Capture the cell that displays the provided text and extract its (x, y) central coordinate. 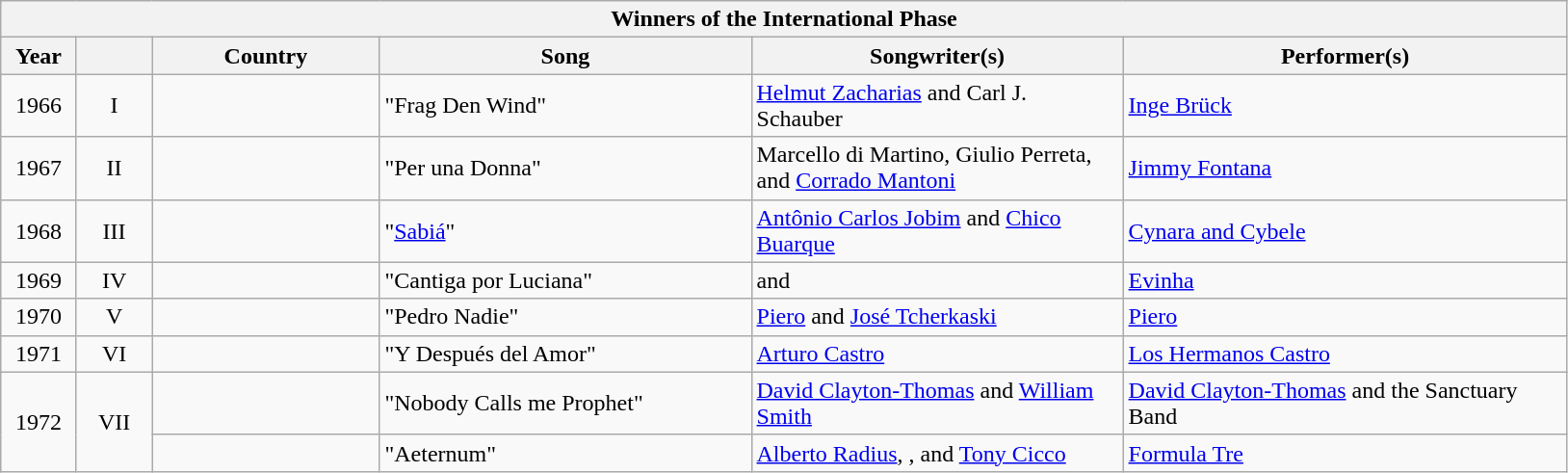
Antônio Carlos Jobim and Chico Buarque (937, 231)
"Frag Den Wind" (565, 106)
Songwriter(s) (937, 56)
Inge Brück (1345, 106)
Arturo Castro (937, 354)
Formula Tre (1345, 453)
"Sabiá" (565, 231)
IV (114, 280)
David Clayton-Thomas and William Smith (937, 403)
1968 (39, 231)
David Clayton-Thomas and the Sanctuary Band (1345, 403)
1966 (39, 106)
VI (114, 354)
Piero (1345, 317)
1967 (39, 168)
1970 (39, 317)
"Aeternum" (565, 453)
Performer(s) (1345, 56)
Song (565, 56)
Jimmy Fontana (1345, 168)
V (114, 317)
"Pedro Nadie" (565, 317)
Country (266, 56)
Alberto Radius, , and Tony Cicco (937, 453)
"Per una Donna" (565, 168)
Los Hermanos Castro (1345, 354)
III (114, 231)
1969 (39, 280)
"Cantiga por Luciana" (565, 280)
1971 (39, 354)
"Y Después del Amor" (565, 354)
Cynara and Cybele (1345, 231)
I (114, 106)
"Nobody Calls me Prophet" (565, 403)
and (937, 280)
1972 (39, 422)
Marcello di Martino, Giulio Perreta, and Corrado Mantoni (937, 168)
Evinha (1345, 280)
Helmut Zacharias and Carl J. Schauber (937, 106)
Piero and José Tcherkaski (937, 317)
II (114, 168)
Year (39, 56)
Winners of the International Phase (784, 19)
VII (114, 422)
